Provide the [X, Y] coordinate of the cell's center where the given text is located.  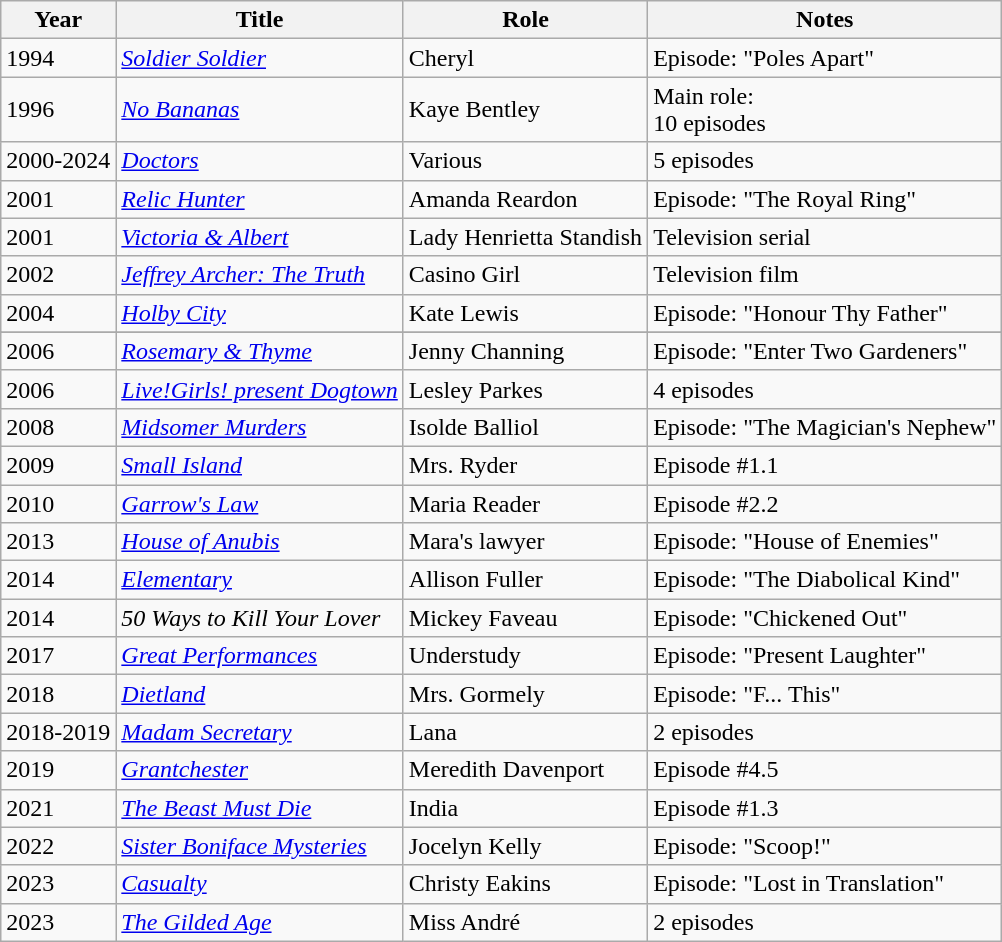
Holby City [260, 313]
Rosemary & Thyme [260, 351]
Sister Boniface Mysteries [260, 846]
Amanda Reardon [525, 199]
Episode: "F... This" [825, 694]
Episode: "The Royal Ring" [825, 199]
Great Performances [260, 656]
2019 [58, 770]
Lady Henrietta Standish [525, 237]
Soldier Soldier [260, 58]
4 episodes [825, 389]
Episode: "Poles Apart" [825, 58]
Episode: "Chickened Out" [825, 618]
5 episodes [825, 161]
House of Anubis [260, 542]
Casino Girl [525, 275]
Kate Lewis [525, 313]
Grantchester [260, 770]
Episode: "Lost in Translation" [825, 884]
Television serial [825, 237]
Episode #1.3 [825, 808]
Episode: "Present Laughter" [825, 656]
Episode #4.5 [825, 770]
Victoria & Albert [260, 237]
Television film [825, 275]
2021 [58, 808]
Jocelyn Kelly [525, 846]
Mara's lawyer [525, 542]
Mickey Faveau [525, 618]
Lana [525, 732]
Episode: "Enter Two Gardeners" [825, 351]
The Beast Must Die [260, 808]
Midsomer Murders [260, 427]
Episode: "The Diabolical Kind" [825, 580]
Madam Secretary [260, 732]
India [525, 808]
Lesley Parkes [525, 389]
Various [525, 161]
Kaye Bentley [525, 110]
1996 [58, 110]
Small Island [260, 465]
Year [58, 20]
Episode #1.1 [825, 465]
2017 [58, 656]
Title [260, 20]
Understudy [525, 656]
2004 [58, 313]
2009 [58, 465]
Role [525, 20]
2022 [58, 846]
The Gilded Age [260, 922]
Meredith Davenport [525, 770]
Live!Girls! present Dogtown [260, 389]
2000-2024 [58, 161]
Notes [825, 20]
2002 [58, 275]
2013 [58, 542]
Isolde Balliol [525, 427]
Maria Reader [525, 503]
No Bananas [260, 110]
Miss André [525, 922]
Episode: "The Magician's Nephew" [825, 427]
2008 [58, 427]
Doctors [260, 161]
Casualty [260, 884]
Jenny Channing [525, 351]
Dietland [260, 694]
50 Ways to Kill Your Lover [260, 618]
Jeffrey Archer: The Truth [260, 275]
2010 [58, 503]
2018 [58, 694]
Episode: "Honour Thy Father" [825, 313]
1994 [58, 58]
Christy Eakins [525, 884]
Episode: "House of Enemies" [825, 542]
Episode: "Scoop!" [825, 846]
Main role: 10 episodes [825, 110]
Mrs. Ryder [525, 465]
Cheryl [525, 58]
Relic Hunter [260, 199]
Allison Fuller [525, 580]
Garrow's Law [260, 503]
2018-2019 [58, 732]
Episode #2.2 [825, 503]
Elementary [260, 580]
Mrs. Gormely [525, 694]
